Scan for the cell matching the given text and deliver its [X, Y] coordinate at center. 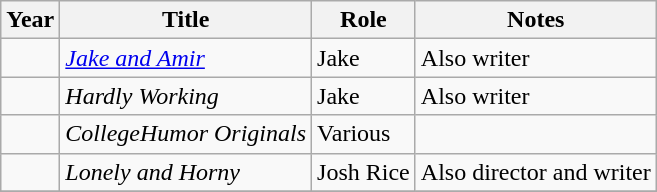
Title [186, 20]
Hardly Working [186, 96]
Jake and Amir [186, 58]
Various [364, 134]
Role [364, 20]
Also director and writer [536, 172]
Notes [536, 20]
Josh Rice [364, 172]
CollegeHumor Originals [186, 134]
Year [30, 20]
Lonely and Horny [186, 172]
